Pinpoint the cell where the given text exists, returning its [x, y] midpoint coordinate. 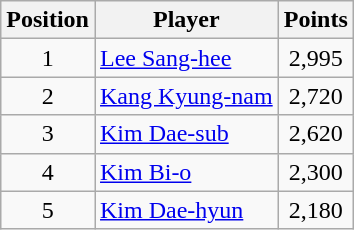
Position [48, 20]
Kim Dae-sub [186, 134]
4 [48, 172]
2,180 [316, 210]
Player [186, 20]
2,995 [316, 58]
5 [48, 210]
Kim Bi-o [186, 172]
2 [48, 96]
1 [48, 58]
2,300 [316, 172]
2,620 [316, 134]
Lee Sang-hee [186, 58]
3 [48, 134]
Kang Kyung-nam [186, 96]
Points [316, 20]
Kim Dae-hyun [186, 210]
2,720 [316, 96]
